For the text-containing cell, return its midpoint in [X, Y] coordinate format. 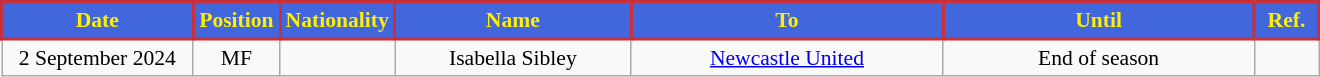
MF [236, 57]
End of season [1099, 57]
Name [514, 20]
Isabella Sibley [514, 57]
To [787, 20]
Nationality [338, 20]
Date [98, 20]
Until [1099, 20]
Position [236, 20]
Ref. [1286, 20]
Newcastle United [787, 57]
2 September 2024 [98, 57]
